Determine the (X, Y) coordinate at the center of the cell enclosing the given text.  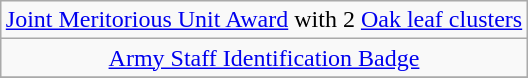
Joint Meritorious Unit Award with 2 Oak leaf clusters (264, 20)
Army Staff Identification Badge (264, 58)
